Output the [X, Y] coordinate of the center of the cell containing the given text.  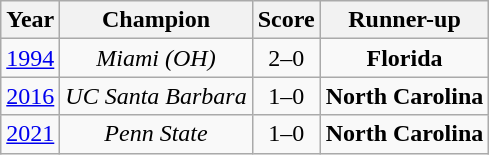
UC Santa Barbara [156, 96]
Penn State [156, 134]
Florida [404, 58]
2021 [30, 134]
Year [30, 20]
2–0 [286, 58]
Score [286, 20]
2016 [30, 96]
Champion [156, 20]
1994 [30, 58]
Runner-up [404, 20]
Miami (OH) [156, 58]
